Detect which cell encompasses the target text, then output its [X, Y] center coordinate. 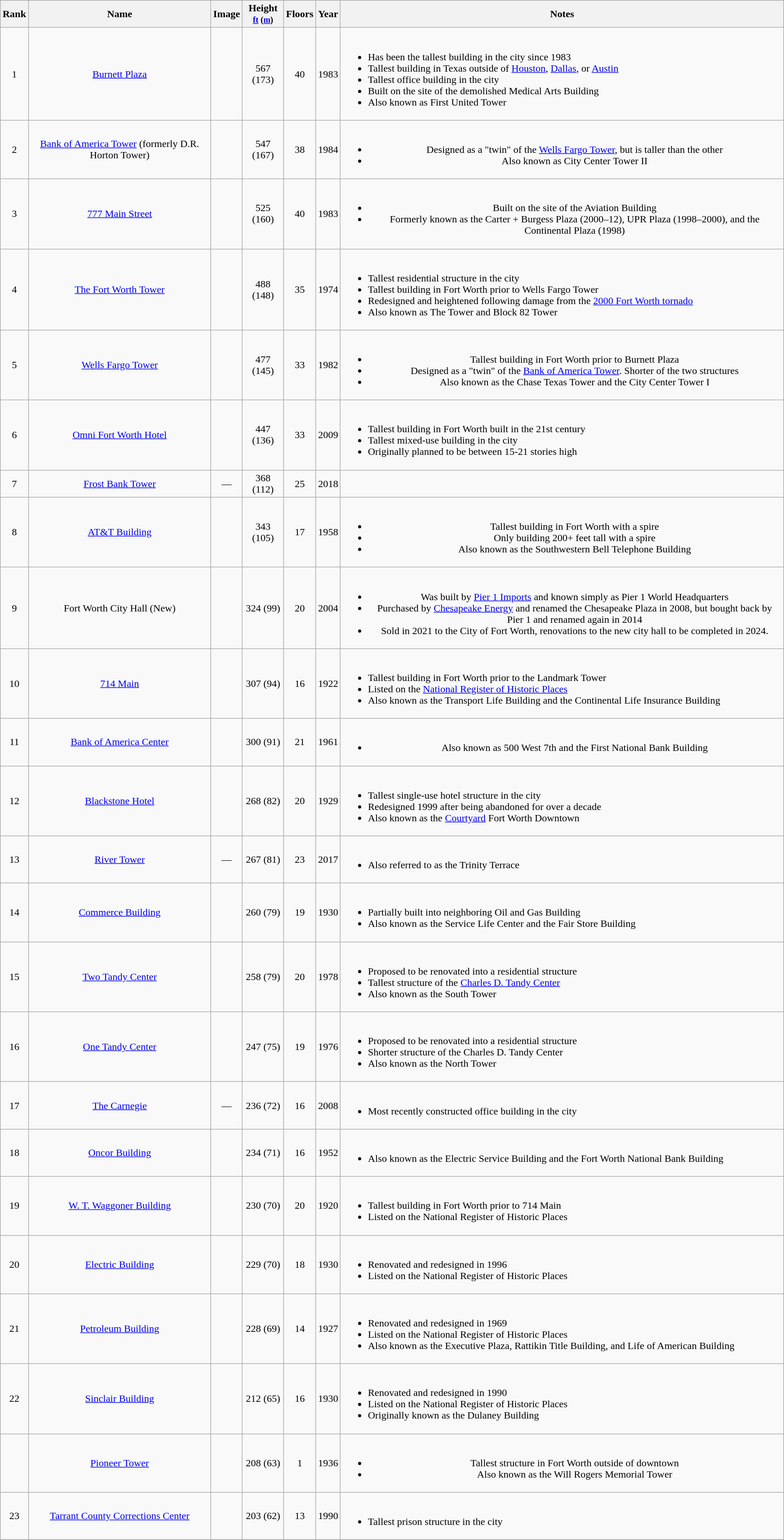
1974 [328, 289]
Proposed to be renovated into a residential structureTallest structure of the Charles D. Tandy CenterAlso known as the South Tower [562, 977]
Bank of America Tower (formerly D.R. Horton Tower) [120, 150]
Sinclair Building [120, 1399]
1984 [328, 150]
1929 [328, 801]
22 [14, 1399]
307 (94) [263, 684]
35 [300, 289]
6 [14, 435]
525 (160) [263, 214]
267 (81) [263, 859]
One Tandy Center [120, 1047]
1920 [328, 1206]
Bank of America Center [120, 742]
Also known as the Electric Service Building and the Fort Worth National Bank Building [562, 1153]
Heightft (m) [263, 14]
2004 [328, 608]
25 [300, 483]
1978 [328, 977]
2 [14, 150]
1958 [328, 532]
1922 [328, 684]
Wells Fargo Tower [120, 365]
The Carnegie [120, 1106]
River Tower [120, 859]
Also referred to as the Trinity Terrace [562, 859]
Tallest building in Fort Worth prior to 714 MainListed on the National Register of Historic Places [562, 1206]
Omni Fort Worth Hotel [120, 435]
1990 [328, 1516]
12 [14, 801]
258 (79) [263, 977]
2017 [328, 859]
1936 [328, 1463]
Burnett Plaza [120, 74]
1961 [328, 742]
260 (79) [263, 913]
Electric Building [120, 1264]
Tallest building in Fort Worth with a spireOnly building 200+ feet tall with a spireAlso known as the Southwestern Bell Telephone Building [562, 532]
Partially built into neighboring Oil and Gas BuildingAlso known as the Service Life Center and the Fair Store Building [562, 913]
Floors [300, 14]
Renovated and redesigned in 1996Listed on the National Register of Historic Places [562, 1264]
9 [14, 608]
AT&T Building [120, 532]
4 [14, 289]
1952 [328, 1153]
Commerce Building [120, 913]
Blackstone Hotel [120, 801]
5 [14, 365]
Tarrant County Corrections Center [120, 1516]
Renovated and redesigned in 1990Listed on the National Register of Historic PlacesOriginally known as the Dulaney Building [562, 1399]
477 (145) [263, 365]
547 (167) [263, 150]
567 (173) [263, 74]
228 (69) [263, 1328]
230 (70) [263, 1206]
714 Main [120, 684]
Most recently constructed office building in the city [562, 1106]
234 (71) [263, 1153]
Designed as a "twin" of the Wells Fargo Tower, but is taller than the otherAlso known as City Center Tower II [562, 150]
Proposed to be renovated into a residential structureShorter structure of the Charles D. Tandy CenterAlso known as the North Tower [562, 1047]
Rank [14, 14]
Pioneer Tower [120, 1463]
W. T. Waggoner Building [120, 1206]
38 [300, 150]
3 [14, 214]
268 (82) [263, 801]
Notes [562, 14]
212 (65) [263, 1399]
1982 [328, 365]
Tallest single-use hotel structure in the cityRedesigned 1999 after being abandoned for over a decadeAlso known as the Courtyard Fort Worth Downtown [562, 801]
10 [14, 684]
Two Tandy Center [120, 977]
236 (72) [263, 1106]
247 (75) [263, 1047]
229 (70) [263, 1264]
1927 [328, 1328]
2008 [328, 1106]
2009 [328, 435]
208 (63) [263, 1463]
203 (62) [263, 1516]
7 [14, 483]
15 [14, 977]
343 (105) [263, 532]
Tallest building in Fort Worth built in the 21st centuryTallest mixed-use building in the cityOriginally planned to be between 15-21 stories high [562, 435]
300 (91) [263, 742]
324 (99) [263, 608]
777 Main Street [120, 214]
368 (112) [263, 483]
Also known as 500 West 7th and the First National Bank Building [562, 742]
Petroleum Building [120, 1328]
Fort Worth City Hall (New) [120, 608]
Tallest prison structure in the city [562, 1516]
Frost Bank Tower [120, 483]
447 (136) [263, 435]
Year [328, 14]
Name [120, 14]
8 [14, 532]
Image [227, 14]
The Fort Worth Tower [120, 289]
Tallest structure in Fort Worth outside of downtownAlso known as the Will Rogers Memorial Tower [562, 1463]
Oncor Building [120, 1153]
2018 [328, 483]
1976 [328, 1047]
11 [14, 742]
488 (148) [263, 289]
